For the text-containing cell, return its midpoint in [x, y] coordinate format. 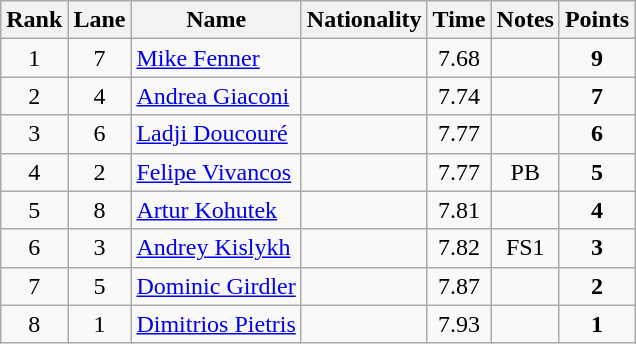
Lane [100, 20]
Points [596, 20]
Nationality [364, 20]
7.68 [459, 58]
Ladji Doucouré [216, 134]
Artur Kohutek [216, 210]
7.74 [459, 96]
7.82 [459, 248]
Felipe Vivancos [216, 172]
Dimitrios Pietris [216, 324]
Rank [34, 20]
9 [596, 58]
Andrea Giaconi [216, 96]
7.81 [459, 210]
Name [216, 20]
FS1 [525, 248]
7.87 [459, 286]
Dominic Girdler [216, 286]
Time [459, 20]
7.93 [459, 324]
PB [525, 172]
Mike Fenner [216, 58]
Andrey Kislykh [216, 248]
Notes [525, 20]
